Find where the given text appears and provide that cell's center as (X, Y) coordinate. 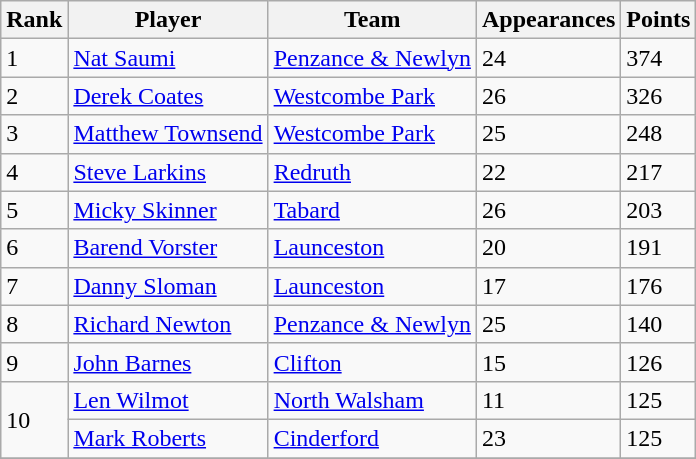
Len Wilmot (168, 400)
10 (34, 419)
Steve Larkins (168, 172)
Points (658, 20)
Matthew Townsend (168, 134)
9 (34, 362)
Barend Vorster (168, 248)
374 (658, 58)
15 (548, 362)
Micky Skinner (168, 210)
248 (658, 134)
203 (658, 210)
Richard Newton (168, 324)
8 (34, 324)
140 (658, 324)
Tabard (372, 210)
3 (34, 134)
Player (168, 20)
Cinderford (372, 438)
North Walsham (372, 400)
Rank (34, 20)
326 (658, 96)
Nat Saumi (168, 58)
4 (34, 172)
7 (34, 286)
Derek Coates (168, 96)
John Barnes (168, 362)
217 (658, 172)
23 (548, 438)
176 (658, 286)
Clifton (372, 362)
Appearances (548, 20)
Redruth (372, 172)
11 (548, 400)
191 (658, 248)
Team (372, 20)
2 (34, 96)
24 (548, 58)
Danny Sloman (168, 286)
Mark Roberts (168, 438)
5 (34, 210)
6 (34, 248)
126 (658, 362)
1 (34, 58)
20 (548, 248)
17 (548, 286)
22 (548, 172)
